Return the (x, y) coordinate for the center point of the cell that contains the specified text.  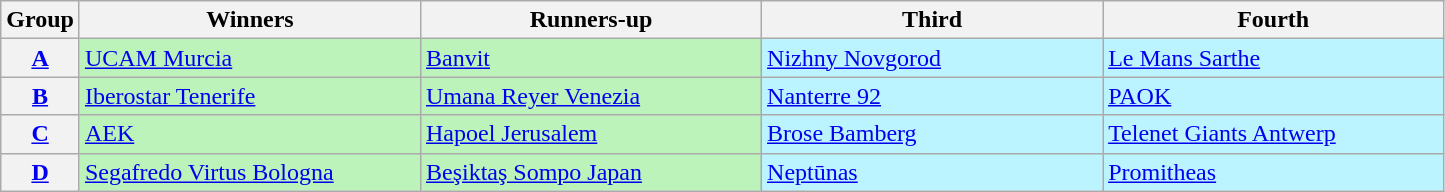
Umana Reyer Venezia (590, 96)
Third (932, 20)
Winners (250, 20)
Fourth (1274, 20)
D (40, 172)
Nanterre 92 (932, 96)
Nizhny Novgorod (932, 58)
C (40, 134)
Neptūnas (932, 172)
A (40, 58)
UCAM Murcia (250, 58)
Group (40, 20)
Banvit (590, 58)
Brose Bamberg (932, 134)
PAOK (1274, 96)
Beşiktaş Sompo Japan (590, 172)
Telenet Giants Antwerp (1274, 134)
AEK (250, 134)
Le Mans Sarthe (1274, 58)
Hapoel Jerusalem (590, 134)
Segafredo Virtus Bologna (250, 172)
Runners-up (590, 20)
B (40, 96)
Iberostar Tenerife (250, 96)
Promitheas (1274, 172)
